From the cell containing the given text, extract its center point as (X, Y) coordinate. 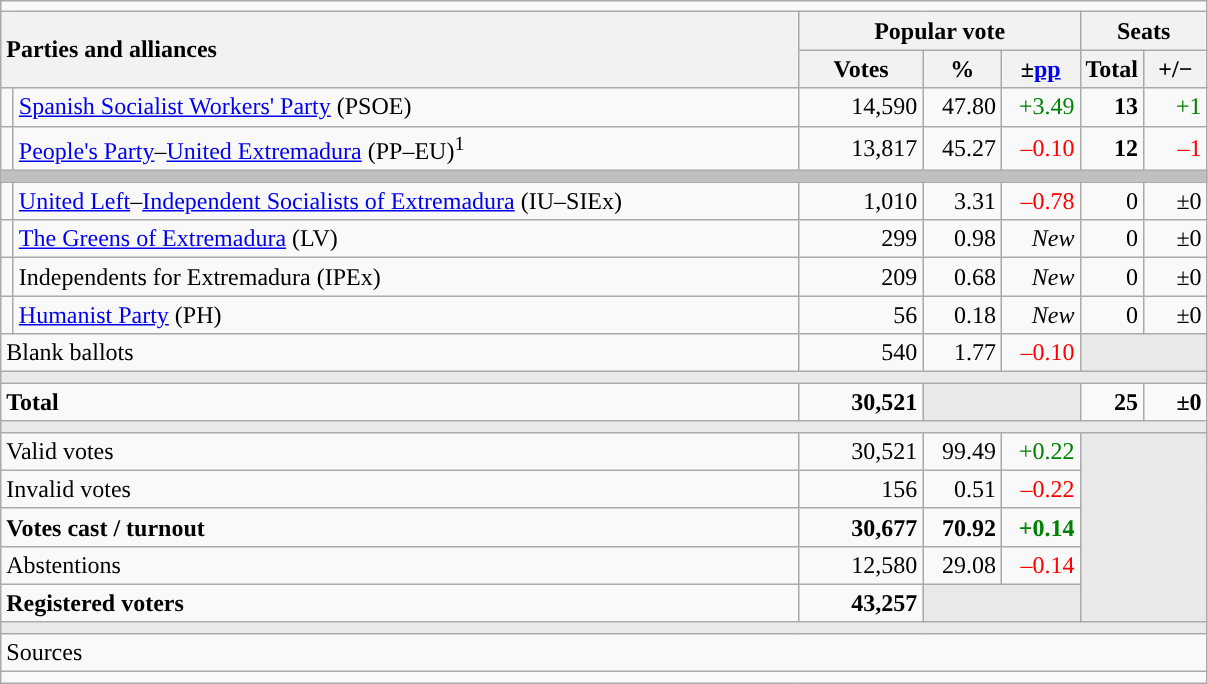
+0.22 (1040, 451)
Parties and alliances (400, 50)
209 (861, 277)
1,010 (861, 201)
Votes cast / turnout (400, 527)
25 (1112, 402)
540 (861, 353)
Votes (861, 69)
Invalid votes (400, 489)
0.18 (962, 315)
+1 (1176, 107)
12 (1112, 148)
+/− (1176, 69)
–0.14 (1040, 565)
–0.22 (1040, 489)
3.31 (962, 201)
Blank ballots (400, 353)
29.08 (962, 565)
Humanist Party (PH) (406, 315)
13,817 (861, 148)
14,590 (861, 107)
156 (861, 489)
0.51 (962, 489)
Abstentions (400, 565)
+3.49 (1040, 107)
% (962, 69)
Valid votes (400, 451)
±pp (1040, 69)
47.80 (962, 107)
Seats (1144, 31)
The Greens of Extremadura (LV) (406, 239)
–0.78 (1040, 201)
0.68 (962, 277)
299 (861, 239)
1.77 (962, 353)
12,580 (861, 565)
Independents for Extremadura (IPEx) (406, 277)
+0.14 (1040, 527)
Registered voters (400, 603)
45.27 (962, 148)
30,677 (861, 527)
Popular vote (940, 31)
56 (861, 315)
13 (1112, 107)
–1 (1176, 148)
43,257 (861, 603)
People's Party–United Extremadura (PP–EU)1 (406, 148)
Spanish Socialist Workers' Party (PSOE) (406, 107)
Sources (604, 652)
United Left–Independent Socialists of Extremadura (IU–SIEx) (406, 201)
99.49 (962, 451)
70.92 (962, 527)
0.98 (962, 239)
